Detect which cell encompasses the target text, then output its (X, Y) center coordinate. 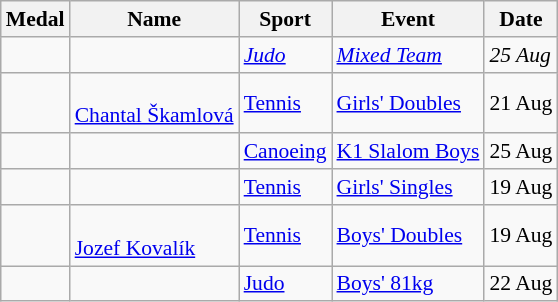
Chantal Škamlová (154, 102)
Boys' 81kg (408, 284)
Name (154, 19)
Boys' Doubles (408, 236)
Sport (286, 19)
Girls' Singles (408, 187)
Date (520, 19)
Mixed Team (408, 55)
21 Aug (520, 102)
K1 Slalom Boys (408, 152)
Girls' Doubles (408, 102)
Event (408, 19)
Jozef Kovalík (154, 236)
Canoeing (286, 152)
Medal (36, 19)
22 Aug (520, 284)
